Determine the [X, Y] coordinate at the center of the cell enclosing the given text.  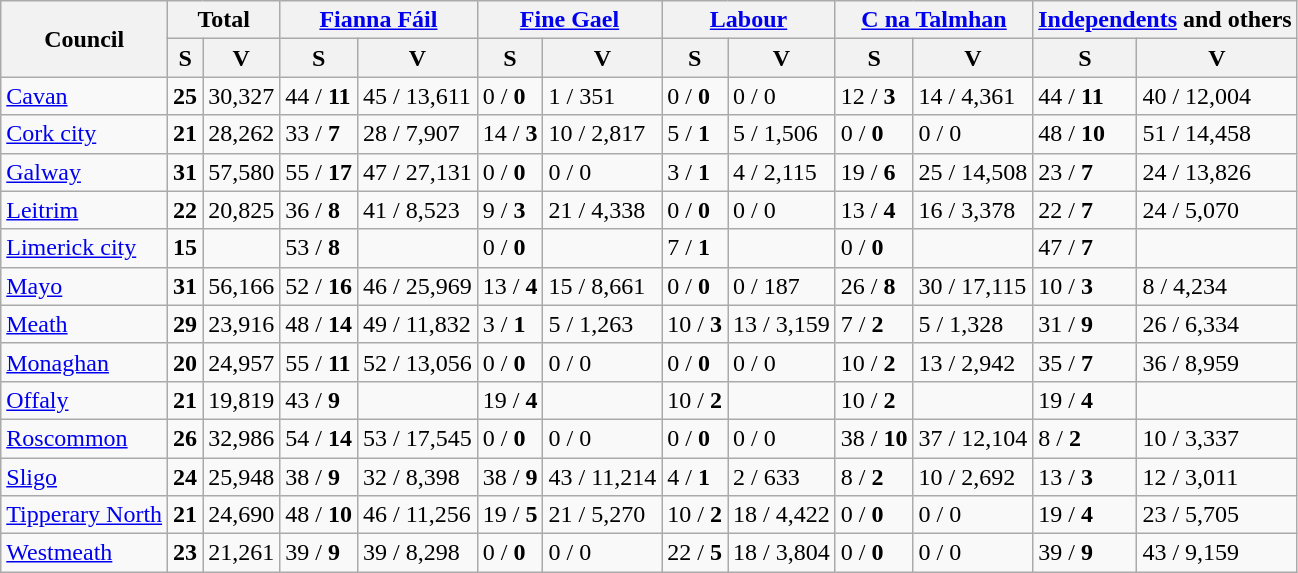
21,261 [242, 553]
24,957 [242, 362]
25,948 [242, 477]
Tipperary North [84, 515]
25 [186, 96]
C na Talmhan [934, 20]
48 / 14 [319, 324]
4 / 1 [695, 477]
23 / 5,705 [1217, 515]
55 / 17 [319, 172]
19,819 [242, 400]
35 / 7 [1085, 362]
1 / 351 [602, 96]
Westmeath [84, 553]
13 / 3,159 [782, 324]
23 [186, 553]
23 / 7 [1085, 172]
43 / 11,214 [602, 477]
24 / 5,070 [1217, 210]
45 / 13,611 [417, 96]
Sligo [84, 477]
9 / 3 [510, 210]
51 / 14,458 [1217, 134]
14 / 4,361 [973, 96]
Limerick city [84, 248]
52 / 16 [319, 286]
54 / 14 [319, 438]
37 / 12,104 [973, 438]
Total [224, 20]
19 / 6 [874, 172]
55 / 11 [319, 362]
Independents and others [1165, 20]
8 / 4,234 [1217, 286]
46 / 11,256 [417, 515]
47 / 27,131 [417, 172]
Cavan [84, 96]
18 / 3,804 [782, 553]
5 / 1 [695, 134]
7 / 1 [695, 248]
26 / 8 [874, 286]
0 / 187 [782, 286]
15 [186, 248]
24 [186, 477]
10 / 2,817 [602, 134]
43 / 9 [319, 400]
33 / 7 [319, 134]
56,166 [242, 286]
18 / 4,422 [782, 515]
22 / 7 [1085, 210]
Offaly [84, 400]
49 / 11,832 [417, 324]
25 / 14,508 [973, 172]
22 [186, 210]
10 / 2,692 [973, 477]
19 / 5 [510, 515]
31 / 9 [1085, 324]
5 / 1,263 [602, 324]
Roscommon [84, 438]
Meath [84, 324]
47 / 7 [1085, 248]
22 / 5 [695, 553]
Cork city [84, 134]
Fine Gael [570, 20]
Labour [748, 20]
Leitrim [84, 210]
30,327 [242, 96]
36 / 8 [319, 210]
39 / 8,298 [417, 553]
53 / 8 [319, 248]
46 / 25,969 [417, 286]
53 / 17,545 [417, 438]
24,690 [242, 515]
16 / 3,378 [973, 210]
52 / 13,056 [417, 362]
28 / 7,907 [417, 134]
12 / 3,011 [1217, 477]
21 / 5,270 [602, 515]
Mayo [84, 286]
13 / 2,942 [973, 362]
5 / 1,506 [782, 134]
13 / 3 [1085, 477]
43 / 9,159 [1217, 553]
24 / 13,826 [1217, 172]
7 / 2 [874, 324]
36 / 8,959 [1217, 362]
29 [186, 324]
32,986 [242, 438]
15 / 8,661 [602, 286]
12 / 3 [874, 96]
26 [186, 438]
30 / 17,115 [973, 286]
4 / 2,115 [782, 172]
Galway [84, 172]
32 / 8,398 [417, 477]
Fianna Fáil [378, 20]
21 / 4,338 [602, 210]
20,825 [242, 210]
57,580 [242, 172]
23,916 [242, 324]
20 [186, 362]
38 / 10 [874, 438]
41 / 8,523 [417, 210]
5 / 1,328 [973, 324]
14 / 3 [510, 134]
28,262 [242, 134]
40 / 12,004 [1217, 96]
26 / 6,334 [1217, 324]
Council [84, 39]
10 / 3,337 [1217, 438]
Monaghan [84, 362]
2 / 633 [782, 477]
